Return the [x, y] coordinate for the center point of the cell that contains the specified text.  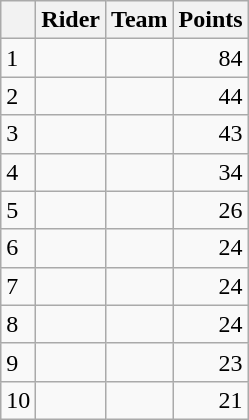
5 [18, 210]
84 [210, 58]
Team [140, 20]
9 [18, 362]
34 [210, 172]
3 [18, 134]
43 [210, 134]
10 [18, 400]
7 [18, 286]
21 [210, 400]
23 [210, 362]
6 [18, 248]
Points [210, 20]
8 [18, 324]
26 [210, 210]
44 [210, 96]
2 [18, 96]
Rider [71, 20]
1 [18, 58]
4 [18, 172]
